Capture the cell that displays the provided text and extract its [X, Y] central coordinate. 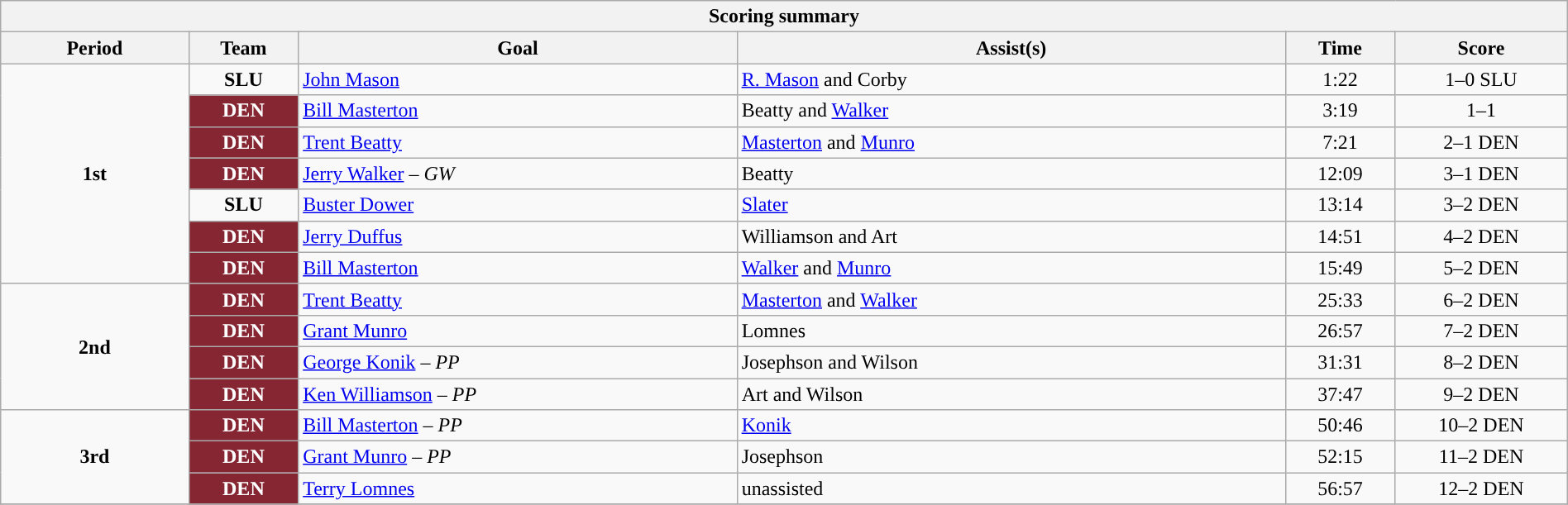
Buster Dower [518, 205]
Josephson [1011, 457]
Lomnes [1011, 331]
Assist(s) [1011, 48]
2nd [94, 346]
26:57 [1340, 331]
15:49 [1340, 268]
Masterton and Munro [1011, 142]
9–2 DEN [1481, 394]
unassisted [1011, 488]
12:09 [1340, 174]
7:21 [1340, 142]
50:46 [1340, 426]
11–2 DEN [1481, 457]
Score [1481, 48]
56:57 [1340, 488]
John Mason [518, 79]
8–2 DEN [1481, 362]
Bill Masterton – PP [518, 426]
Walker and Munro [1011, 268]
10–2 DEN [1481, 426]
Slater [1011, 205]
13:14 [1340, 205]
Grant Munro – PP [518, 457]
Jerry Walker – GW [518, 174]
1–1 [1481, 111]
1:22 [1340, 79]
Josephson and Wilson [1011, 362]
Terry Lomnes [518, 488]
Beatty and Walker [1011, 111]
3–2 DEN [1481, 205]
Beatty [1011, 174]
4–2 DEN [1481, 236]
14:51 [1340, 236]
R. Mason and Corby [1011, 79]
52:15 [1340, 457]
3–1 DEN [1481, 174]
5–2 DEN [1481, 268]
Goal [518, 48]
George Konik – PP [518, 362]
2–1 DEN [1481, 142]
Time [1340, 48]
Grant Munro [518, 331]
3rd [94, 457]
7–2 DEN [1481, 331]
25:33 [1340, 299]
Konik [1011, 426]
31:31 [1340, 362]
Williamson and Art [1011, 236]
1st [94, 174]
Period [94, 48]
37:47 [1340, 394]
Scoring summary [784, 17]
Team [243, 48]
Ken Williamson – PP [518, 394]
Jerry Duffus [518, 236]
1–0 SLU [1481, 79]
6–2 DEN [1481, 299]
Art and Wilson [1011, 394]
Masterton and Walker [1011, 299]
12–2 DEN [1481, 488]
3:19 [1340, 111]
